Return the [X, Y] coordinate for the center point of the cell that contains the specified text.  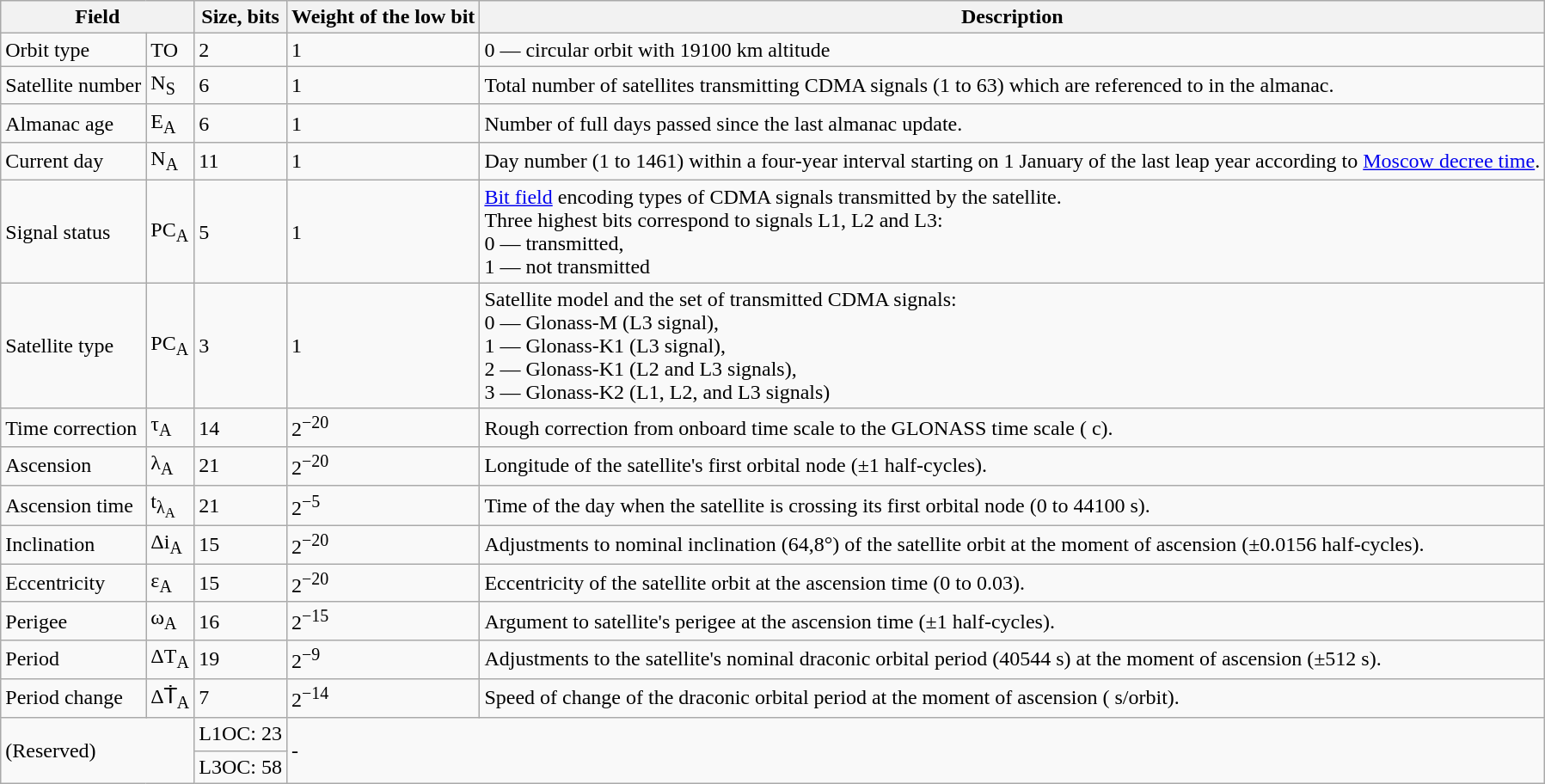
Inclination [74, 545]
L1OC: 23 [241, 734]
EA [170, 123]
Eccentricity [74, 583]
2−5 [383, 505]
Eccentricity of the satellite orbit at the ascension time (0 to 0.03). [1013, 583]
Signal status [74, 232]
(Reserved) [98, 750]
Time correction [74, 428]
Longitude of the satellite's first orbital node (±1 half-cycles). [1013, 466]
Adjustments to the satellite's nominal draconic orbital period (40544 s) at the moment of ascension (±512 s). [1013, 660]
εA [170, 583]
Weight of the low bit [383, 17]
NS [170, 85]
2−14 [383, 698]
Total number of satellites transmitting CDMA signals (1 to 63) which are referenced to in the almanac. [1013, 85]
Field [98, 17]
tλA [170, 505]
11 [241, 162]
ωA [170, 621]
19 [241, 660]
ΔṪA [170, 698]
Satellite type [74, 346]
ТО [170, 50]
ΔTA [170, 660]
Ascension time [74, 505]
Current day [74, 162]
0 — circular orbit with 19100 km altitude [1013, 50]
λA [170, 466]
Argument to satellite's perigee at the ascension time (±1 half-cycles). [1013, 621]
5 [241, 232]
16 [241, 621]
Rough correction from onboard time scale to the GLONASS time scale ( с). [1013, 428]
Number of full days passed since the last almanac update. [1013, 123]
Description [1013, 17]
L3OC: 58 [241, 767]
Speed of change of the draconic orbital period at the moment of ascension ( s/orbit). [1013, 698]
Satellite number [74, 85]
ΔiA [170, 545]
14 [241, 428]
Period change [74, 698]
NA [170, 162]
3 [241, 346]
Time of the day when the satellite is crossing its first orbital node (0 to 44100 s). [1013, 505]
2 [241, 50]
Adjustments to nominal inclination (64,8°) of the satellite orbit at the moment of ascension (±0.0156 half-cycles). [1013, 545]
Almanac age [74, 123]
Day number (1 to 1461) within a four-year interval starting on 1 January of the last leap year according to Moscow decree time. [1013, 162]
Perigee [74, 621]
Size, bits [241, 17]
2−9 [383, 660]
- [915, 750]
τA [170, 428]
Orbit type [74, 50]
7 [241, 698]
Ascension [74, 466]
Period [74, 660]
2−15 [383, 621]
